Identify which cell holds the provided text, then report its [x, y] central coordinate. 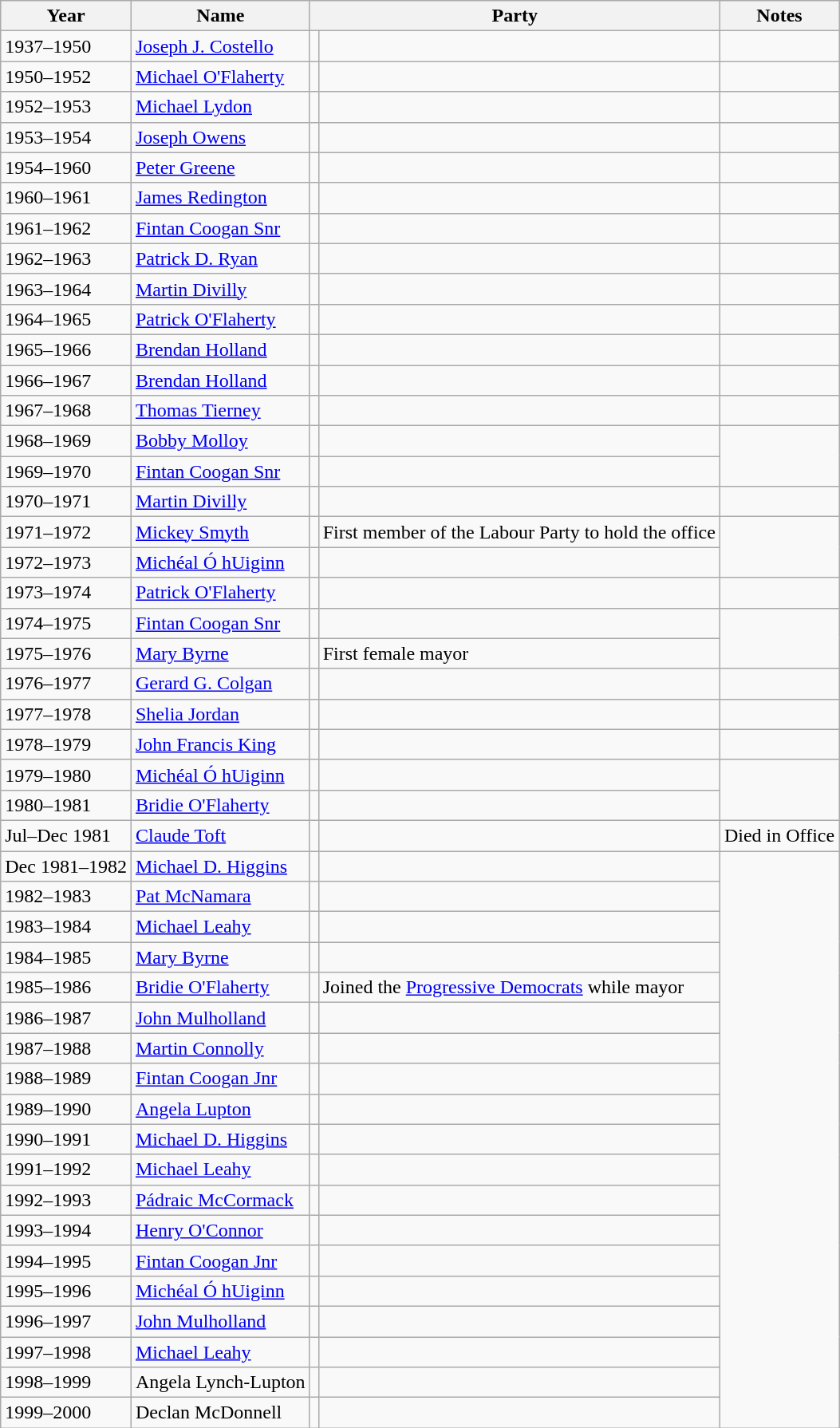
1950–1952 [66, 77]
Party [515, 16]
1977–1978 [66, 714]
1992–1993 [66, 1200]
1962–1963 [66, 258]
1964–1965 [66, 319]
1969–1970 [66, 471]
Joseph J. Costello [220, 46]
1972–1973 [66, 562]
1988–1989 [66, 1079]
1978–1979 [66, 744]
1986–1987 [66, 1018]
Henry O'Connor [220, 1230]
1970–1971 [66, 502]
1990–1991 [66, 1139]
1952–1953 [66, 107]
1995–1996 [66, 1291]
James Redington [220, 198]
Declan McDonnell [220, 1413]
Notes [779, 16]
Dec 1981–1982 [66, 866]
1961–1962 [66, 228]
1974–1975 [66, 623]
1982–1983 [66, 897]
1984–1985 [66, 957]
Angela Lynch-Lupton [220, 1383]
Jul–Dec 1981 [66, 835]
Claude Toft [220, 835]
Patrick D. Ryan [220, 258]
1989–1990 [66, 1109]
1991–1992 [66, 1170]
Pádraic McCormack [220, 1200]
1976–1977 [66, 684]
Michael Lydon [220, 107]
1963–1964 [66, 289]
1980–1981 [66, 805]
1997–1998 [66, 1352]
1973–1974 [66, 593]
1985–1986 [66, 988]
1953–1954 [66, 137]
1975–1976 [66, 653]
Peter Greene [220, 168]
1999–2000 [66, 1413]
1966–1967 [66, 381]
1993–1994 [66, 1230]
Joseph Owens [220, 137]
First member of the Labour Party to hold the office [519, 532]
1979–1980 [66, 775]
Martin Connolly [220, 1048]
John Francis King [220, 744]
Pat McNamara [220, 897]
Mickey Smyth [220, 532]
1998–1999 [66, 1383]
Michael O'Flaherty [220, 77]
Thomas Tierney [220, 411]
1967–1968 [66, 411]
1987–1988 [66, 1048]
1960–1961 [66, 198]
1994–1995 [66, 1260]
Died in Office [779, 835]
1954–1960 [66, 168]
Angela Lupton [220, 1109]
1968–1969 [66, 441]
1965–1966 [66, 349]
Year [66, 16]
Bobby Molloy [220, 441]
Shelia Jordan [220, 714]
Joined the Progressive Democrats while mayor [519, 988]
Name [220, 16]
First female mayor [519, 653]
1937–1950 [66, 46]
1971–1972 [66, 532]
1983–1984 [66, 927]
1996–1997 [66, 1321]
Gerard G. Colgan [220, 684]
